Return [x, y] of the center of cell containing provided text 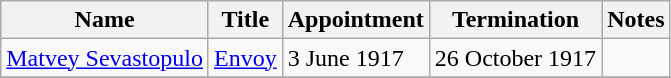
Notes [636, 20]
Title [245, 20]
Name [105, 20]
Envoy [245, 58]
Matvey Sevastopulo [105, 58]
Termination [515, 20]
26 October 1917 [515, 58]
3 June 1917 [356, 58]
Appointment [356, 20]
